Extract the [x, y] coordinate from the center of the cell holding the provided text.  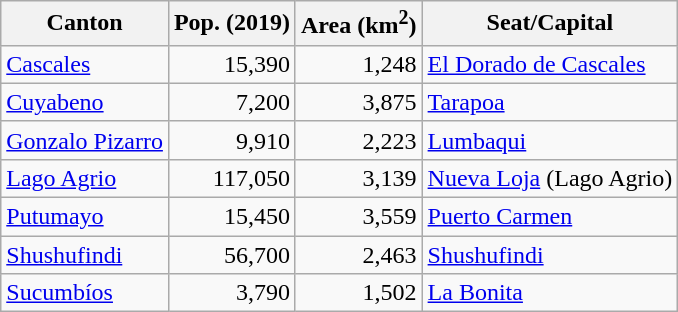
9,910 [232, 140]
Tarapoa [550, 102]
El Dorado de Cascales [550, 64]
56,700 [232, 255]
117,050 [232, 178]
1,502 [358, 293]
15,390 [232, 64]
3,790 [232, 293]
3,139 [358, 178]
Gonzalo Pizarro [85, 140]
3,875 [358, 102]
Cuyabeno [85, 102]
Puerto Carmen [550, 217]
Area (km2) [358, 24]
Sucumbíos [85, 293]
Lago Agrio [85, 178]
Putumayo [85, 217]
Pop. (2019) [232, 24]
7,200 [232, 102]
Cascales [85, 64]
3,559 [358, 217]
2,463 [358, 255]
Nueva Loja (Lago Agrio) [550, 178]
Seat/Capital [550, 24]
La Bonita [550, 293]
Lumbaqui [550, 140]
Canton [85, 24]
15,450 [232, 217]
2,223 [358, 140]
1,248 [358, 64]
